Capture the cell that displays the provided text and extract its [X, Y] central coordinate. 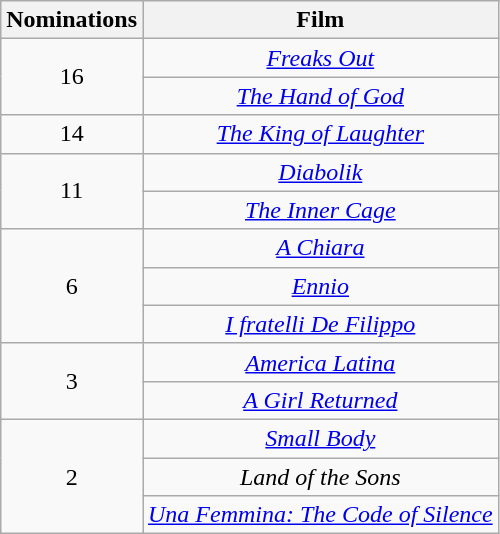
Film [320, 20]
The King of Laughter [320, 134]
Land of the Sons [320, 477]
The Inner Cage [320, 210]
Small Body [320, 438]
6 [72, 286]
A Girl Returned [320, 400]
Freaks Out [320, 58]
11 [72, 191]
2 [72, 476]
The Hand of God [320, 96]
14 [72, 134]
America Latina [320, 362]
Ennio [320, 286]
A Chiara [320, 248]
Diabolik [320, 172]
3 [72, 381]
Nominations [72, 20]
I fratelli De Filippo [320, 324]
Una Femmina: The Code of Silence [320, 515]
16 [72, 77]
